From the cell containing the given text, extract its center point as (x, y) coordinate. 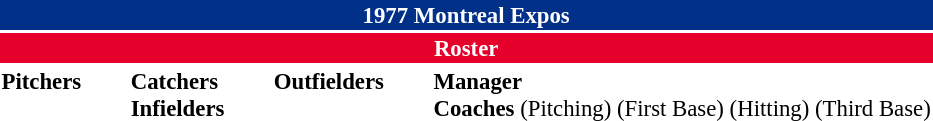
1977 Montreal Expos (466, 15)
Roster (466, 48)
